Return the (x, y) coordinate for the center point of the cell that contains the specified text.  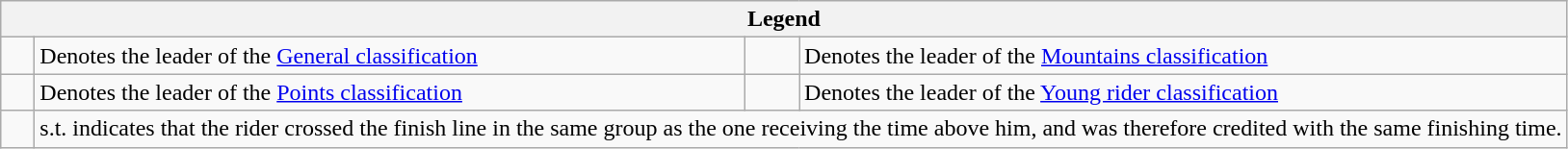
Denotes the leader of the Points classification (390, 92)
Denotes the leader of the Mountains classification (1184, 56)
Denotes the leader of the General classification (390, 56)
Legend (784, 19)
Denotes the leader of the Young rider classification (1184, 92)
